Extract the (X, Y) coordinate from the center of the cell holding the provided text.  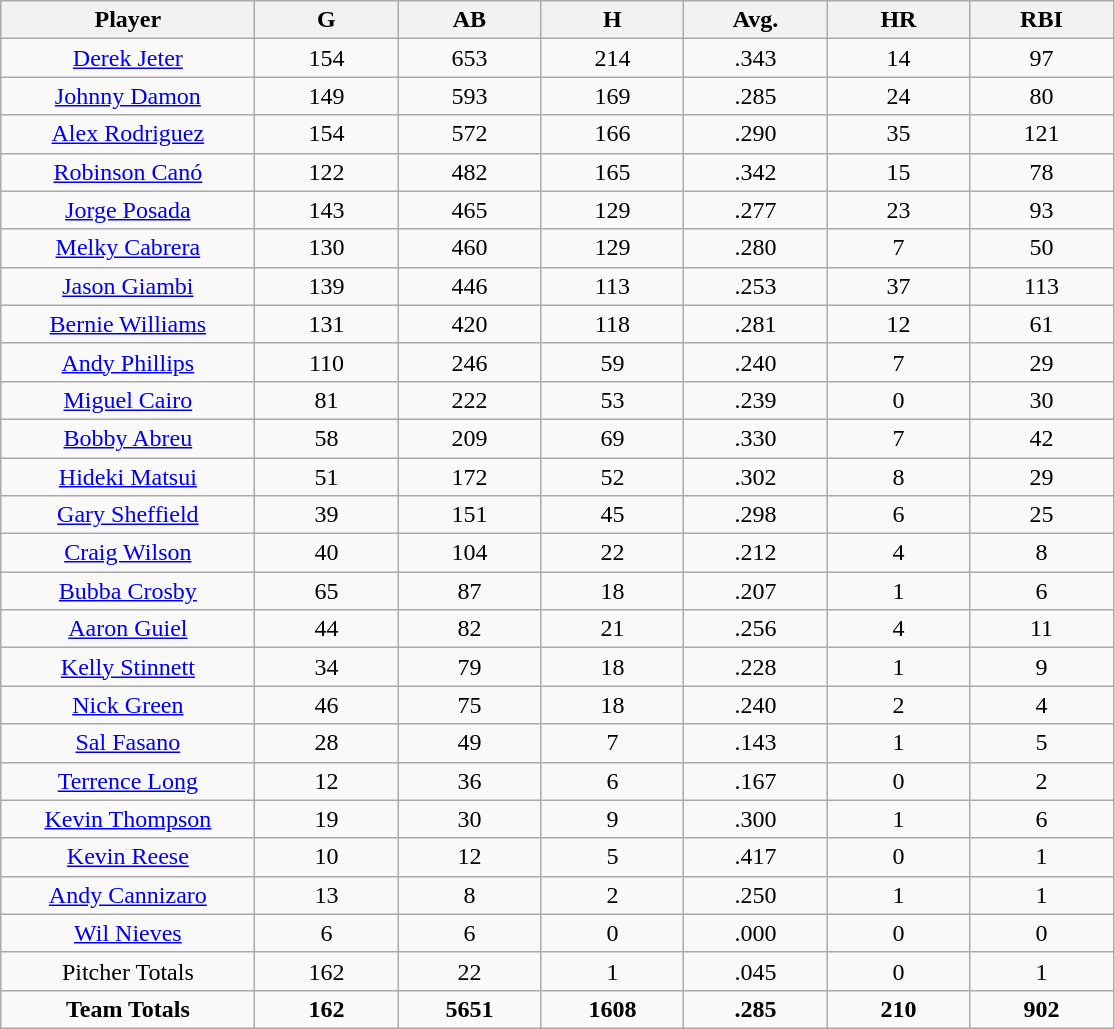
.143 (756, 743)
Sal Fasano (128, 743)
Andy Phillips (128, 362)
593 (470, 96)
118 (612, 324)
52 (612, 477)
G (326, 20)
93 (1042, 210)
165 (612, 172)
23 (898, 210)
87 (470, 591)
Gary Sheffield (128, 515)
46 (326, 705)
37 (898, 286)
1608 (612, 1009)
.330 (756, 438)
HR (898, 20)
.250 (756, 895)
Kevin Thompson (128, 819)
Robinson Canó (128, 172)
15 (898, 172)
13 (326, 895)
45 (612, 515)
Pitcher Totals (128, 971)
59 (612, 362)
214 (612, 58)
210 (898, 1009)
.256 (756, 629)
Bernie Williams (128, 324)
50 (1042, 248)
58 (326, 438)
.228 (756, 667)
.417 (756, 857)
653 (470, 58)
122 (326, 172)
51 (326, 477)
460 (470, 248)
465 (470, 210)
21 (612, 629)
149 (326, 96)
.281 (756, 324)
110 (326, 362)
.277 (756, 210)
Johnny Damon (128, 96)
.280 (756, 248)
.239 (756, 400)
130 (326, 248)
Andy Cannizaro (128, 895)
209 (470, 438)
.207 (756, 591)
Melky Cabrera (128, 248)
172 (470, 477)
AB (470, 20)
.302 (756, 477)
10 (326, 857)
Jorge Posada (128, 210)
.342 (756, 172)
81 (326, 400)
78 (1042, 172)
.045 (756, 971)
Craig Wilson (128, 553)
Kelly Stinnett (128, 667)
Aaron Guiel (128, 629)
42 (1042, 438)
Jason Giambi (128, 286)
97 (1042, 58)
5651 (470, 1009)
H (612, 20)
28 (326, 743)
40 (326, 553)
.300 (756, 819)
Hideki Matsui (128, 477)
Nick Green (128, 705)
Derek Jeter (128, 58)
Bubba Crosby (128, 591)
.298 (756, 515)
Alex Rodriguez (128, 134)
151 (470, 515)
139 (326, 286)
Terrence Long (128, 781)
166 (612, 134)
104 (470, 553)
24 (898, 96)
35 (898, 134)
420 (470, 324)
143 (326, 210)
.290 (756, 134)
36 (470, 781)
61 (1042, 324)
79 (470, 667)
75 (470, 705)
169 (612, 96)
RBI (1042, 20)
.212 (756, 553)
.253 (756, 286)
39 (326, 515)
Miguel Cairo (128, 400)
.000 (756, 933)
Team Totals (128, 1009)
.343 (756, 58)
121 (1042, 134)
Bobby Abreu (128, 438)
446 (470, 286)
246 (470, 362)
902 (1042, 1009)
34 (326, 667)
Player (128, 20)
53 (612, 400)
.167 (756, 781)
14 (898, 58)
19 (326, 819)
222 (470, 400)
Kevin Reese (128, 857)
44 (326, 629)
Wil Nieves (128, 933)
11 (1042, 629)
65 (326, 591)
80 (1042, 96)
25 (1042, 515)
49 (470, 743)
Avg. (756, 20)
82 (470, 629)
69 (612, 438)
572 (470, 134)
482 (470, 172)
131 (326, 324)
